Determine the (x, y) coordinate at the center of the cell enclosing the given text.  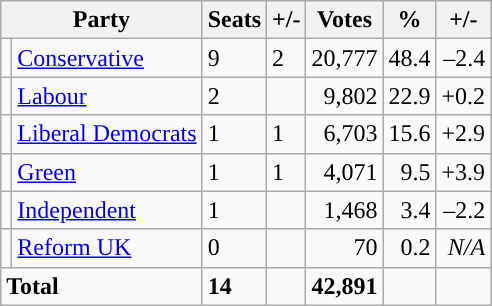
% (410, 20)
42,891 (344, 286)
0 (234, 248)
Votes (344, 20)
Green (107, 172)
+3.9 (464, 172)
Seats (234, 20)
+2.9 (464, 134)
70 (344, 248)
0.2 (410, 248)
4,071 (344, 172)
Labour (107, 96)
9 (234, 58)
9,802 (344, 96)
22.9 (410, 96)
N/A (464, 248)
+0.2 (464, 96)
Liberal Democrats (107, 134)
3.4 (410, 210)
9.5 (410, 172)
20,777 (344, 58)
Total (102, 286)
1,468 (344, 210)
14 (234, 286)
–2.4 (464, 58)
6,703 (344, 134)
Reform UK (107, 248)
Conservative (107, 58)
Independent (107, 210)
Party (102, 20)
–2.2 (464, 210)
15.6 (410, 134)
48.4 (410, 58)
